Return the (X, Y) coordinate for the center point of the cell that contains the specified text.  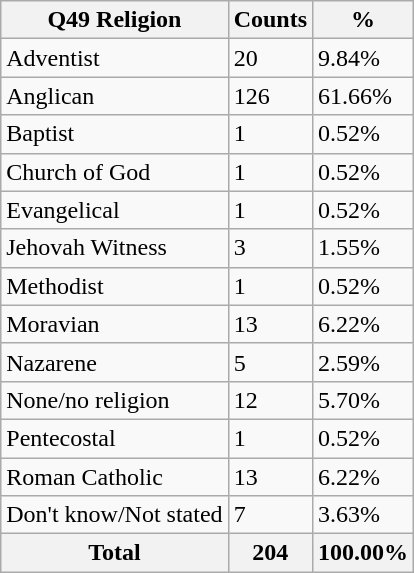
None/no religion (114, 400)
126 (270, 96)
Baptist (114, 134)
Jehovah Witness (114, 248)
61.66% (364, 96)
3 (270, 248)
Methodist (114, 286)
Pentecostal (114, 438)
20 (270, 58)
9.84% (364, 58)
Don't know/Not stated (114, 515)
Roman Catholic (114, 477)
1.55% (364, 248)
12 (270, 400)
3.63% (364, 515)
Counts (270, 20)
Church of God (114, 172)
Adventist (114, 58)
204 (270, 553)
100.00% (364, 553)
Moravian (114, 324)
Nazarene (114, 362)
7 (270, 515)
2.59% (364, 362)
5 (270, 362)
Total (114, 553)
Evangelical (114, 210)
Anglican (114, 96)
% (364, 20)
5.70% (364, 400)
Q49 Religion (114, 20)
